Pinpoint the cell where the given text exists, returning its (x, y) midpoint coordinate. 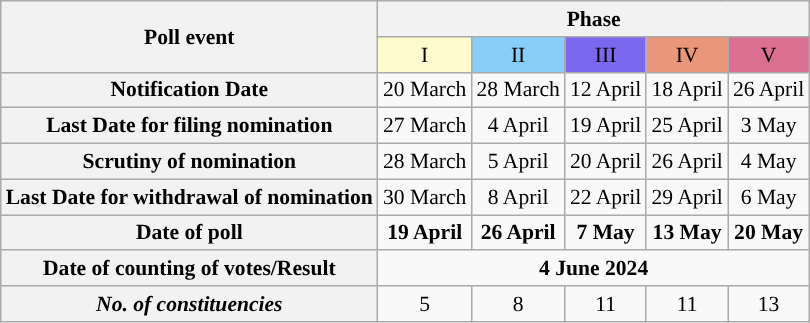
Notification Date (190, 90)
4 May (768, 161)
18 April (686, 90)
7 May (606, 232)
4 June 2024 (594, 268)
5 April (518, 161)
6 May (768, 197)
Phase (594, 19)
I (424, 54)
8 April (518, 197)
25 April (686, 126)
V (768, 54)
Scrutiny of nomination (190, 161)
No. of constituencies (190, 304)
20 April (606, 161)
4 April (518, 126)
Date of poll (190, 232)
Poll event (190, 36)
Date of counting of votes/Result (190, 268)
27 March (424, 126)
5 (424, 304)
20 May (768, 232)
III (606, 54)
Last Date for filing nomination (190, 126)
IV (686, 54)
II (518, 54)
13 May (686, 232)
29 April (686, 197)
3 May (768, 126)
22 April (606, 197)
12 April (606, 90)
Last Date for withdrawal of nomination (190, 197)
8 (518, 304)
20 March (424, 90)
30 March (424, 197)
13 (768, 304)
